Scan for the cell matching the given text and deliver its (x, y) coordinate at center. 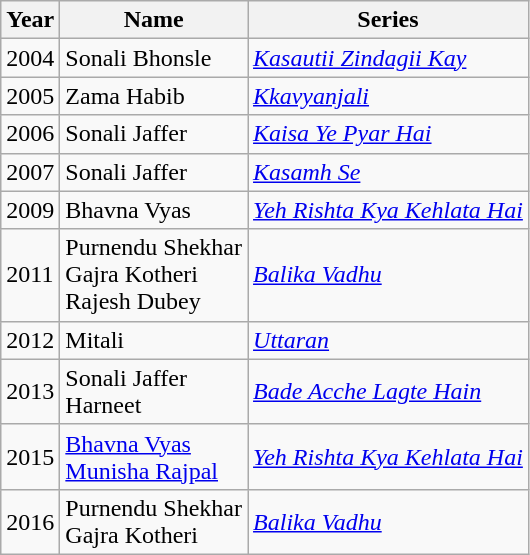
Name (154, 20)
Kaisa Ye Pyar Hai (388, 134)
Kasautii Zindagii Kay (388, 58)
Zama Habib (154, 96)
Bhavna Vyas Munisha Rajpal (154, 456)
2005 (30, 96)
Series (388, 20)
Purnendu Shekhar Gajra Kotheri Rajesh Dubey (154, 275)
2016 (30, 522)
Sonali Bhonsle (154, 58)
2013 (30, 392)
Year (30, 20)
2006 (30, 134)
2007 (30, 172)
Sonali Jaffer Harneet (154, 392)
Kkavyanjali (388, 96)
Purnendu Shekhar Gajra Kotheri (154, 522)
2004 (30, 58)
2011 (30, 275)
2009 (30, 210)
Uttaran (388, 340)
Bade Acche Lagte Hain (388, 392)
Mitali (154, 340)
2012 (30, 340)
Bhavna Vyas (154, 210)
2015 (30, 456)
Kasamh Se (388, 172)
